Return [x, y] of the center of cell containing provided text 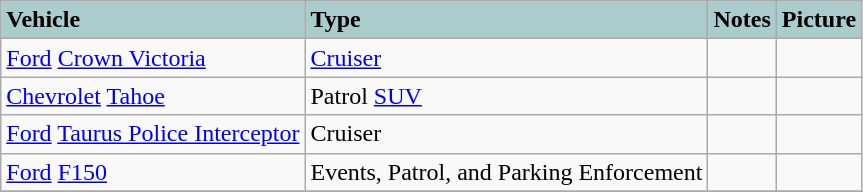
Patrol SUV [506, 96]
Type [506, 20]
Picture [818, 20]
Events, Patrol, and Parking Enforcement [506, 172]
Vehicle [153, 20]
Ford Crown Victoria [153, 58]
Ford Taurus Police Interceptor [153, 134]
Ford F150 [153, 172]
Notes [742, 20]
Chevrolet Tahoe [153, 96]
